For the text-containing cell, return its midpoint in (x, y) coordinate format. 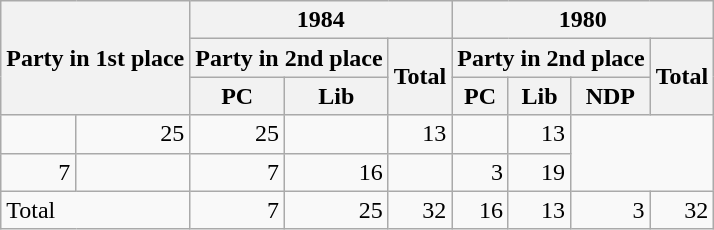
NDP (611, 96)
19 (539, 172)
1984 (321, 20)
Party in 1st place (96, 58)
1980 (583, 20)
